Determine the [X, Y] coordinate at the center of the cell enclosing the given text.  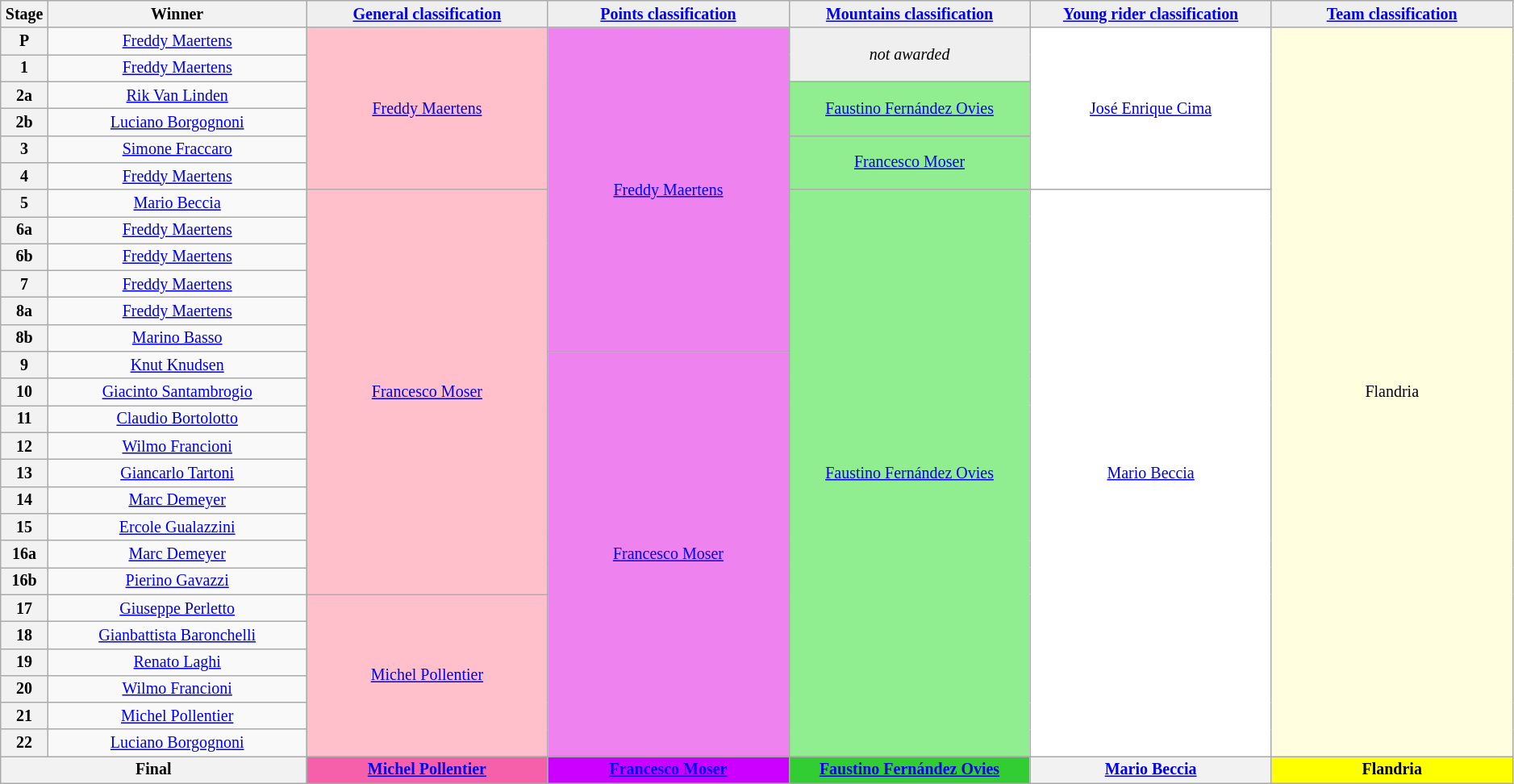
Gianbattista Baronchelli [177, 636]
12 [24, 447]
Simone Fraccaro [177, 148]
11 [24, 419]
2a [24, 95]
16b [24, 581]
10 [24, 392]
P [24, 42]
3 [24, 148]
Marino Basso [177, 339]
Mountains classification [910, 15]
Stage [24, 15]
Pierino Gavazzi [177, 581]
17 [24, 608]
Giuseppe Perletto [177, 608]
José Enrique Cima [1150, 110]
Team classification [1392, 15]
5 [24, 203]
16a [24, 553]
18 [24, 636]
15 [24, 528]
6b [24, 256]
9 [24, 365]
Claudio Bortolotto [177, 419]
20 [24, 689]
Ercole Gualazzini [177, 528]
8b [24, 339]
Renato Laghi [177, 661]
Points classification [668, 15]
not awarded [910, 55]
Knut Knudsen [177, 365]
6a [24, 231]
Giancarlo Tartoni [177, 473]
21 [24, 716]
Rik Van Linden [177, 95]
2b [24, 123]
Winner [177, 15]
22 [24, 744]
19 [24, 661]
14 [24, 500]
General classification [428, 15]
1 [24, 68]
Final [153, 769]
7 [24, 284]
8a [24, 311]
4 [24, 176]
Giacinto Santambrogio [177, 392]
Young rider classification [1150, 15]
13 [24, 473]
